Identify which cell holds the provided text, then report its (X, Y) central coordinate. 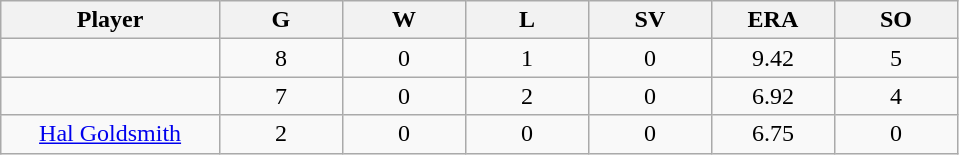
ERA (772, 20)
SV (650, 20)
6.75 (772, 134)
L (526, 20)
Player (110, 20)
W (404, 20)
9.42 (772, 58)
1 (526, 58)
8 (280, 58)
SO (896, 20)
G (280, 20)
6.92 (772, 96)
Hal Goldsmith (110, 134)
4 (896, 96)
7 (280, 96)
5 (896, 58)
